Locate the cell with the specified text and output its [x, y] center coordinate. 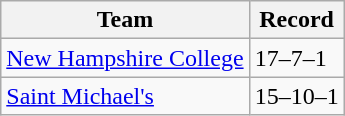
Team [125, 20]
Saint Michael's [125, 96]
17–7–1 [296, 58]
New Hampshire College [125, 58]
15–10–1 [296, 96]
Record [296, 20]
